Provide the (x, y) coordinate of the cell's center where the given text is located.  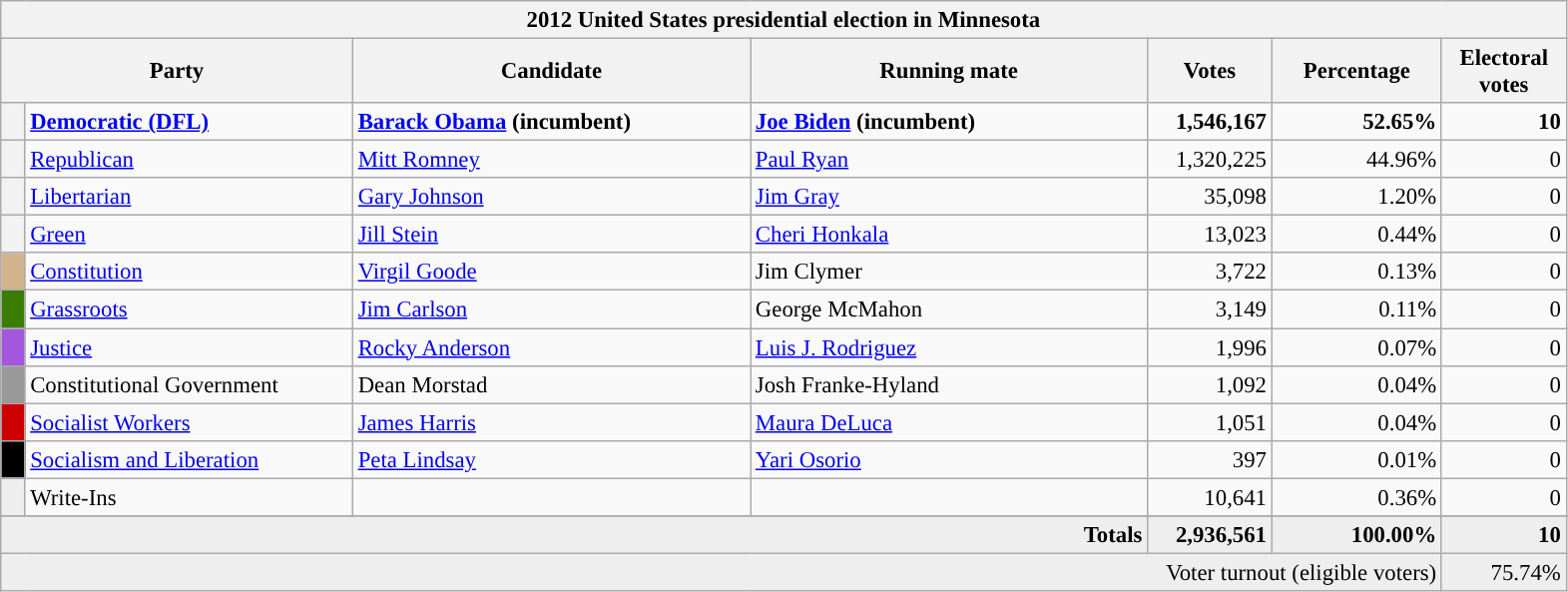
Party (178, 72)
52.65% (1356, 122)
Candidate (551, 72)
1,092 (1210, 384)
Green (189, 235)
0.01% (1356, 459)
Virgil Goode (551, 273)
Paul Ryan (949, 160)
Libertarian (189, 197)
Joe Biden (incumbent) (949, 122)
Justice (189, 347)
Jim Gray (949, 197)
Totals (575, 535)
Gary Johnson (551, 197)
Socialism and Liberation (189, 459)
Mitt Romney (551, 160)
Maura DeLuca (949, 422)
Voter turnout (eligible voters) (722, 572)
44.96% (1356, 160)
Votes (1210, 72)
Barack Obama (incumbent) (551, 122)
Rocky Anderson (551, 347)
1,320,225 (1210, 160)
35,098 (1210, 197)
Josh Franke-Hyland (949, 384)
75.74% (1503, 572)
Constitutional Government (189, 384)
1,051 (1210, 422)
100.00% (1356, 535)
Percentage (1356, 72)
1.20% (1356, 197)
Constitution (189, 273)
Luis J. Rodriguez (949, 347)
13,023 (1210, 235)
0.11% (1356, 309)
Yari Osorio (949, 459)
1,996 (1210, 347)
1,546,167 (1210, 122)
Republican (189, 160)
Cheri Honkala (949, 235)
Electoral votes (1503, 72)
0.36% (1356, 497)
Grassroots (189, 309)
Jim Carlson (551, 309)
397 (1210, 459)
Peta Lindsay (551, 459)
2012 United States presidential election in Minnesota (784, 20)
Write-Ins (189, 497)
George McMahon (949, 309)
James Harris (551, 422)
Jill Stein (551, 235)
Socialist Workers (189, 422)
Democratic (DFL) (189, 122)
3,722 (1210, 273)
0.13% (1356, 273)
0.07% (1356, 347)
2,936,561 (1210, 535)
10,641 (1210, 497)
0.44% (1356, 235)
Running mate (949, 72)
3,149 (1210, 309)
Dean Morstad (551, 384)
Jim Clymer (949, 273)
